Detect which cell encompasses the target text, then output its [X, Y] center coordinate. 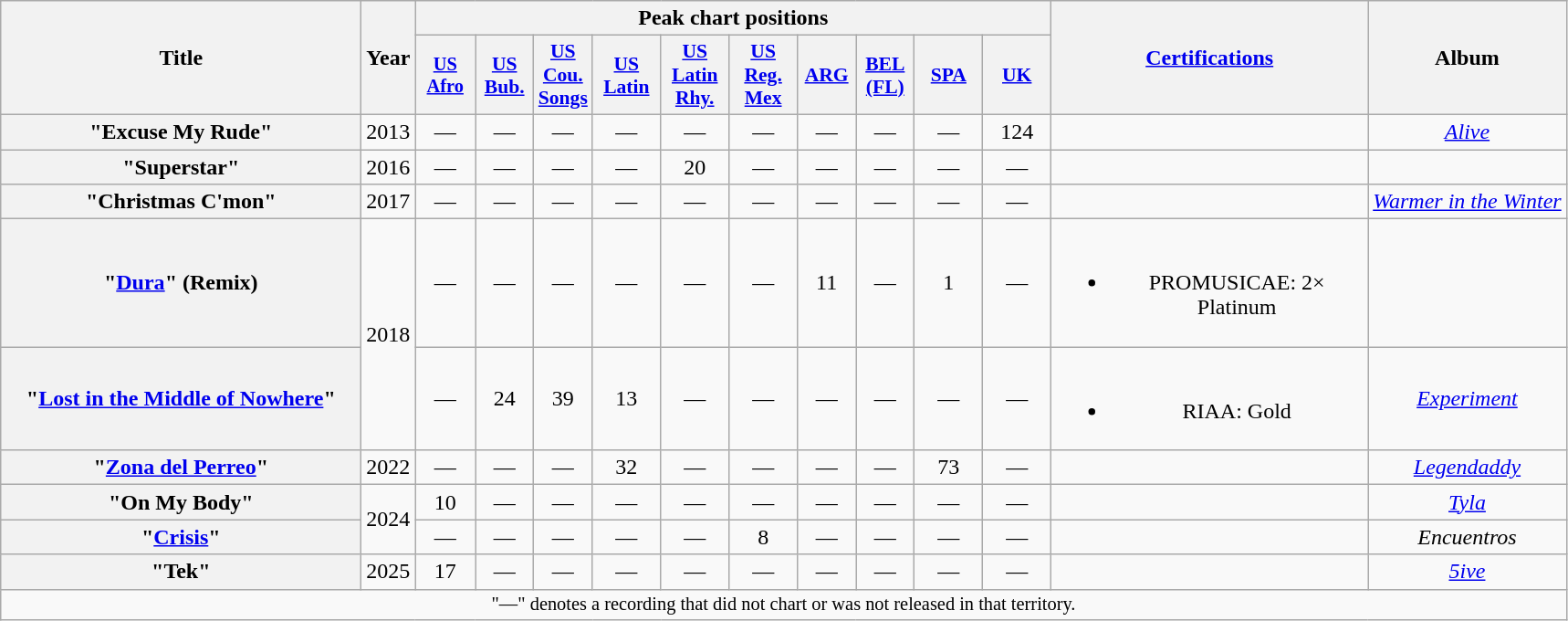
13 [626, 398]
"—" denotes a recording that did not chart or was not released in that territory. [783, 605]
Title [181, 58]
Alive [1468, 132]
17 [445, 572]
RIAA: Gold [1210, 398]
"On My Body" [181, 502]
US Cou. Songs [563, 75]
32 [626, 468]
"Lost in the Middle of Nowhere" [181, 398]
"Crisis" [181, 537]
2017 [389, 202]
2013 [389, 132]
"Excuse My Rude" [181, 132]
39 [563, 398]
Legendaddy [1468, 468]
BEL(FL) [885, 75]
Peak chart positions [734, 18]
2025 [389, 572]
2018 [389, 334]
ARG [827, 75]
UK [1017, 75]
"Superstar" [181, 167]
24 [505, 398]
PROMUSICAE: 2× Platinum [1210, 283]
USReg.Mex [763, 75]
2016 [389, 167]
USLatinRhy. [695, 75]
"Christmas C'mon" [181, 202]
Warmer in the Winter [1468, 202]
Experiment [1468, 398]
USLatin [626, 75]
20 [695, 167]
5ive [1468, 572]
1 [949, 283]
11 [827, 283]
Year [389, 58]
Certifications [1210, 58]
SPA [949, 75]
Album [1468, 58]
Encuentros [1468, 537]
73 [949, 468]
"Zona del Perreo" [181, 468]
2022 [389, 468]
USBub. [505, 75]
Tyla [1468, 502]
USAfro [445, 75]
10 [445, 502]
124 [1017, 132]
"Dura" (Remix) [181, 283]
2024 [389, 520]
"Tek" [181, 572]
8 [763, 537]
